Detect which cell encompasses the target text, then output its [x, y] center coordinate. 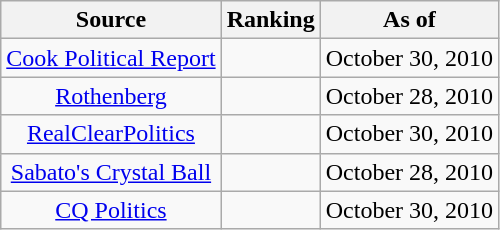
Source [111, 20]
Ranking [270, 20]
Cook Political Report [111, 58]
RealClearPolitics [111, 134]
CQ Politics [111, 210]
As of [409, 20]
Sabato's Crystal Ball [111, 172]
Rothenberg [111, 96]
